Return the (X, Y) coordinate for the center point of the cell that contains the specified text.  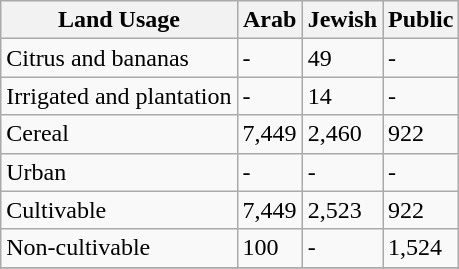
Public (421, 20)
100 (270, 248)
Urban (119, 172)
Non-cultivable (119, 248)
49 (342, 58)
2,523 (342, 210)
2,460 (342, 134)
Land Usage (119, 20)
Cereal (119, 134)
1,524 (421, 248)
Arab (270, 20)
Jewish (342, 20)
Citrus and bananas (119, 58)
Irrigated and plantation (119, 96)
14 (342, 96)
Cultivable (119, 210)
